Output the [X, Y] coordinate of the center of the cell containing the given text.  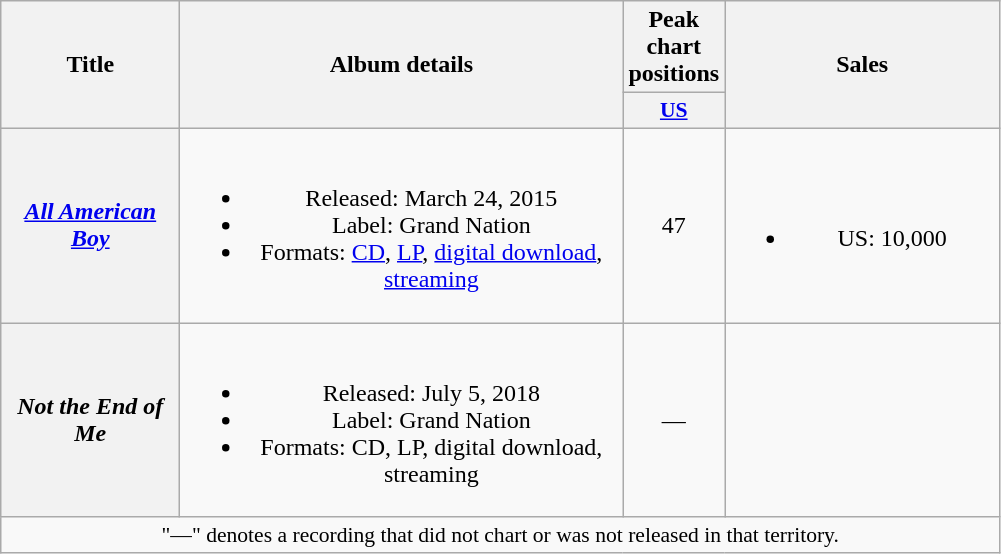
"—" denotes a recording that did not chart or was not released in that territory. [500, 535]
US [674, 111]
Album details [402, 65]
— [674, 419]
Title [90, 65]
Released: March 24, 2015Label: Grand NationFormats: CD, LP, digital download, streaming [402, 225]
Released: July 5, 2018Label: Grand NationFormats: CD, LP, digital download, streaming [402, 419]
Not the End of Me [90, 419]
Sales [862, 65]
Peak chart positions [674, 47]
All American Boy [90, 225]
US: 10,000 [862, 225]
47 [674, 225]
